Provide the (X, Y) coordinate of the cell's center where the given text is located.  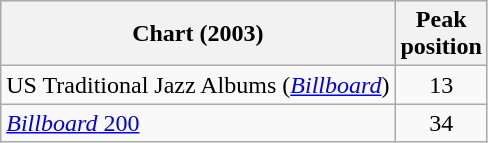
Chart (2003) (198, 34)
34 (441, 123)
US Traditional Jazz Albums (Billboard) (198, 85)
Billboard 200 (198, 123)
13 (441, 85)
Peakposition (441, 34)
